Locate the cell with the specified text and output its (x, y) center coordinate. 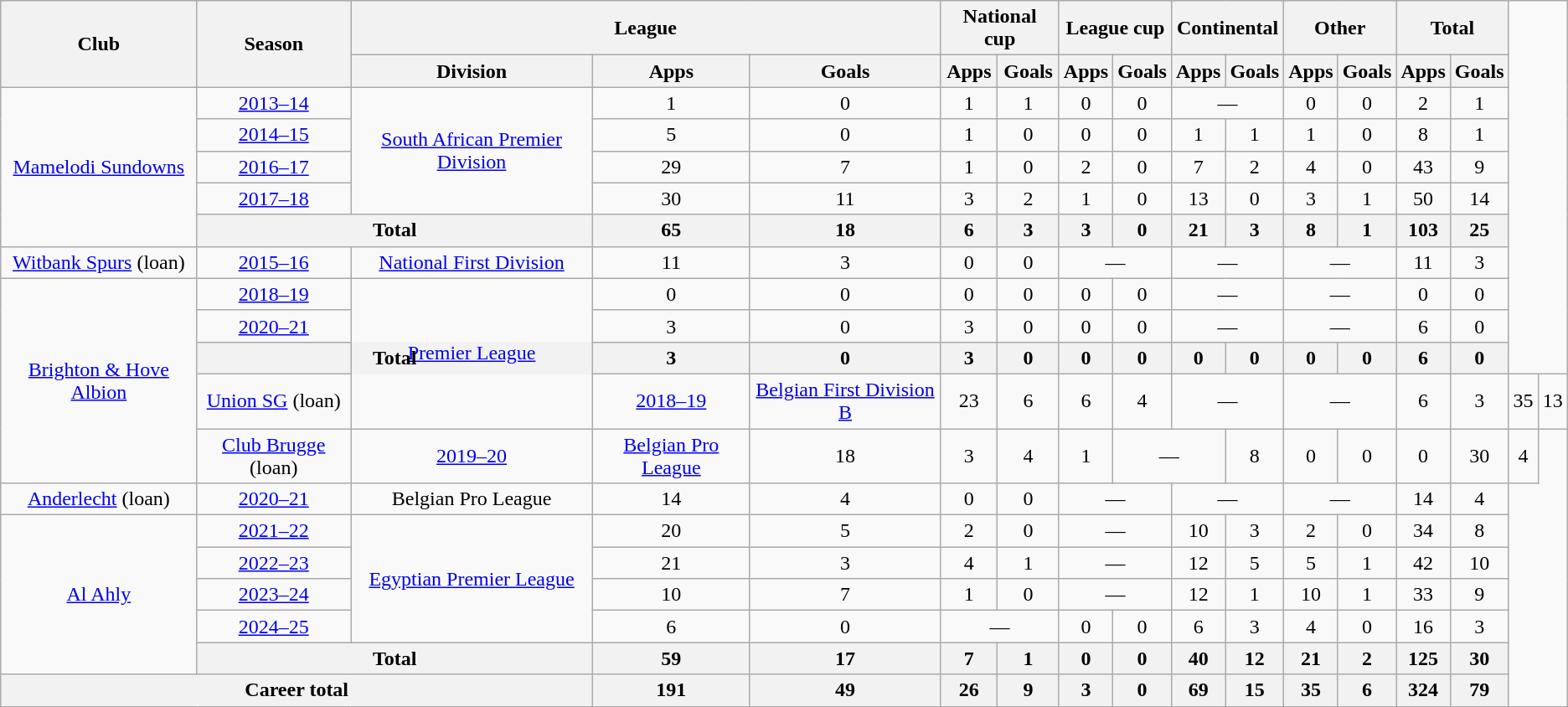
59 (672, 658)
23 (969, 400)
34 (1423, 531)
South African Premier Division (471, 151)
103 (1423, 230)
79 (1479, 690)
2024–25 (274, 627)
25 (1479, 230)
Premier League (471, 353)
2019–20 (471, 456)
50 (1423, 199)
Club (99, 44)
17 (845, 658)
National cup (1000, 28)
Union SG (loan) (274, 400)
324 (1423, 690)
191 (672, 690)
2015–16 (274, 262)
2021–22 (274, 531)
2022–23 (274, 563)
29 (672, 167)
Belgian First Division B (845, 400)
Club Brugge (loan) (274, 456)
National First Division (471, 262)
20 (672, 531)
26 (969, 690)
Other (1340, 28)
2017–18 (274, 199)
League (645, 28)
Continental (1227, 28)
15 (1255, 690)
49 (845, 690)
43 (1423, 167)
2016–17 (274, 167)
Witbank Spurs (loan) (99, 262)
2014–15 (274, 135)
Division (471, 71)
125 (1423, 658)
42 (1423, 563)
Mamelodi Sundowns (99, 167)
33 (1423, 595)
League cup (1115, 28)
16 (1423, 627)
Season (274, 44)
2023–24 (274, 595)
Al Ahly (99, 595)
Egyptian Premier League (471, 579)
2013–14 (274, 103)
65 (672, 230)
40 (1198, 658)
Career total (297, 690)
Anderlecht (loan) (99, 499)
Brighton & Hove Albion (99, 380)
69 (1198, 690)
